Locate the cell with the specified text and output its (X, Y) center coordinate. 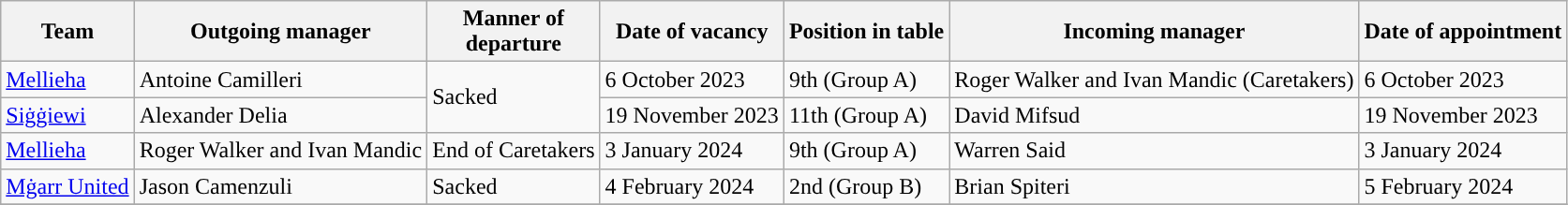
4 February 2024 (692, 186)
Jason Camenzuli (281, 186)
Antoine Camilleri (281, 80)
Alexander Delia (281, 115)
11th (Group A) (866, 115)
Team (67, 32)
End of Caretakers (514, 151)
Siġġiewi (67, 115)
Roger Walker and Ivan Mandic (Caretakers) (1155, 80)
Date of appointment (1463, 32)
David Mifsud (1155, 115)
Brian Spiteri (1155, 186)
Mġarr United (67, 186)
2nd (Group B) (866, 186)
Roger Walker and Ivan Mandic (281, 151)
Manner ofdeparture (514, 32)
Date of vacancy (692, 32)
Outgoing manager (281, 32)
5 February 2024 (1463, 186)
Position in table (866, 32)
Warren Said (1155, 151)
Incoming manager (1155, 32)
